Determine the (X, Y) coordinate at the center of the cell enclosing the given text.  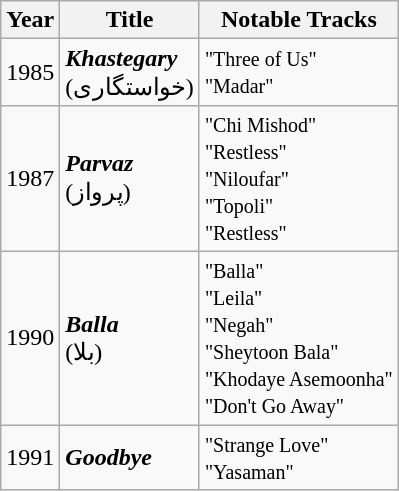
Khastegary(خواستگاری) (130, 72)
Parvaz (پرواز) (130, 178)
Year (30, 20)
1991 (30, 456)
Notable Tracks (298, 20)
"Chi Mishod" "Restless" "Niloufar" "Topoli" "Restless" (298, 178)
Title (130, 20)
Goodbye (130, 456)
Balla(بلا) (130, 338)
1985 (30, 72)
"Strange Love" "Yasaman" (298, 456)
"Balla" "Leila" "Negah" "Sheytoon Bala" "Khodaye Asemoonha" "Don't Go Away" (298, 338)
1990 (30, 338)
"Three of Us" "Madar" (298, 72)
1987 (30, 178)
